Pinpoint the cell where the given text exists, returning its [X, Y] midpoint coordinate. 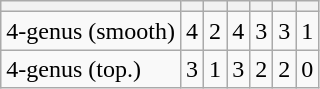
0 [308, 69]
4-genus (smooth) [91, 31]
4-genus (top.) [91, 69]
